Pinpoint the cell where the given text exists, returning its (x, y) midpoint coordinate. 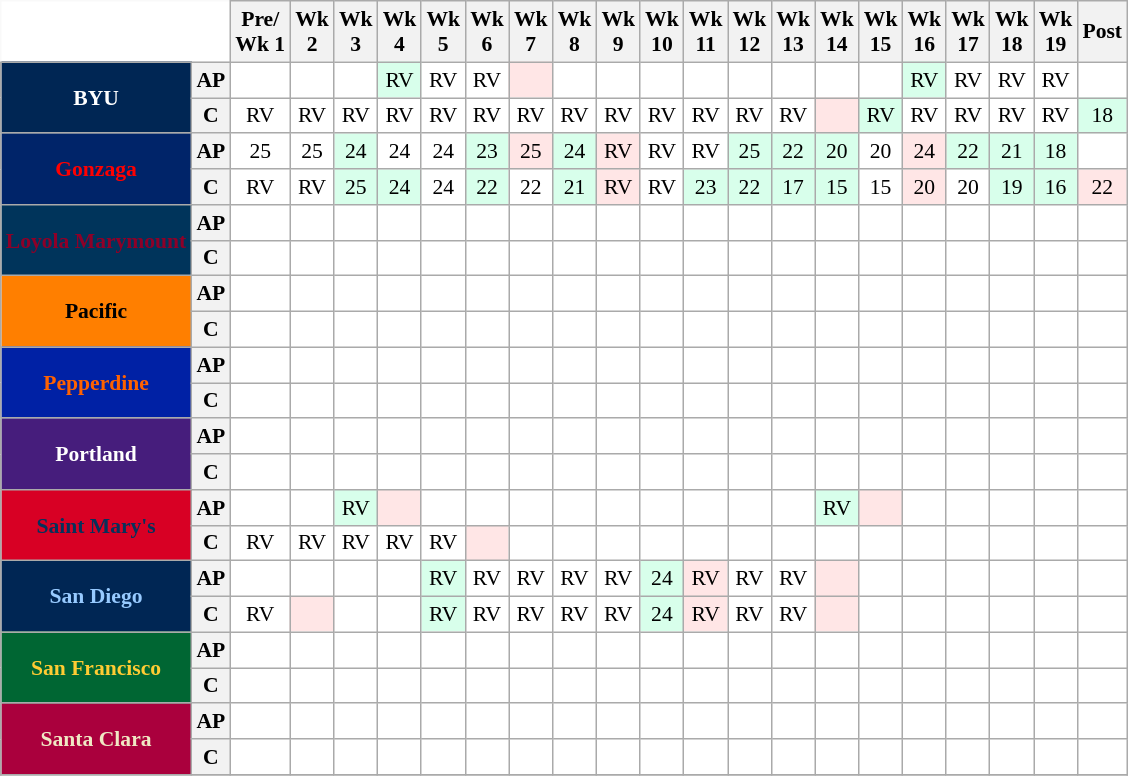
19 (1012, 187)
Wk13 (793, 32)
Wk8 (575, 32)
Pre/Wk 1 (260, 32)
Loyola Marymount (96, 240)
Wk5 (443, 32)
Wk17 (968, 32)
Wk7 (531, 32)
16 (1056, 187)
BYU (96, 98)
Wk19 (1056, 32)
Pepperdine (96, 382)
Pacific (96, 312)
Gonzaga (96, 170)
Wk6 (487, 32)
17 (793, 187)
Santa Clara (96, 740)
Wk4 (400, 32)
Wk12 (750, 32)
Saint Mary's (96, 526)
Wk11 (706, 32)
Wk18 (1012, 32)
Portland (96, 454)
Post (1102, 32)
Wk14 (837, 32)
Wk15 (881, 32)
Wk2 (312, 32)
Wk16 (924, 32)
Wk10 (662, 32)
Wk9 (618, 32)
San Francisco (96, 668)
Wk3 (356, 32)
San Diego (96, 596)
